Return [X, Y] of the center of cell containing provided text 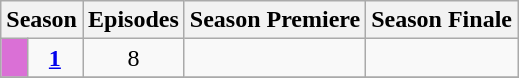
1 [54, 58]
Season Finale [442, 20]
Episodes [133, 20]
Season Premiere [274, 20]
8 [133, 58]
Season [42, 20]
